Return (X, Y) of the center of cell containing provided text 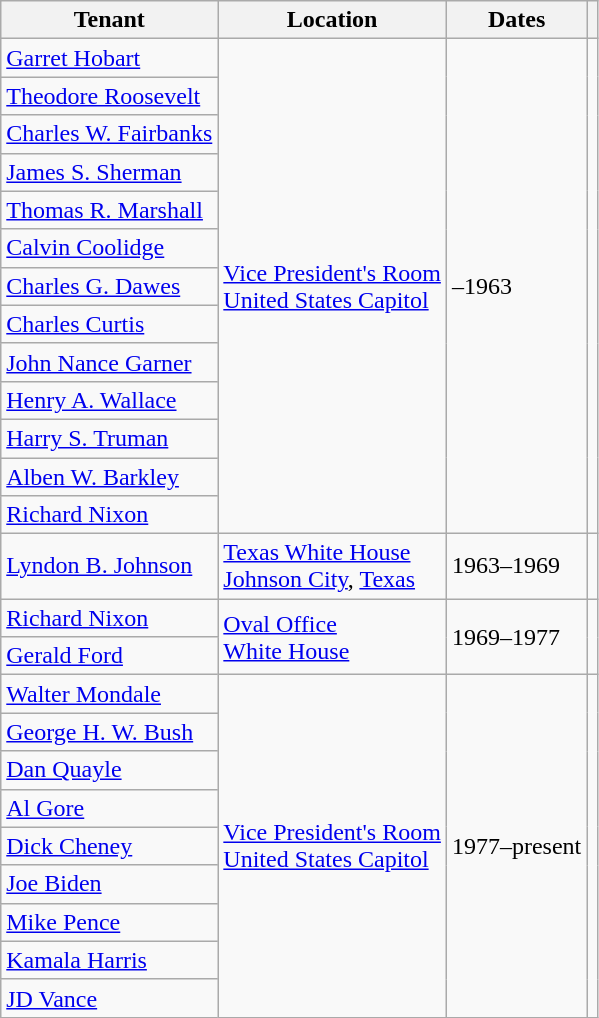
Harry S. Truman (110, 438)
Calvin Coolidge (110, 248)
Dick Cheney (110, 846)
Tenant (110, 20)
Al Gore (110, 808)
Mike Pence (110, 922)
Dates (516, 20)
Walter Mondale (110, 694)
Lyndon B. Johnson (110, 566)
Joe Biden (110, 884)
Gerald Ford (110, 656)
Alben W. Barkley (110, 477)
Thomas R. Marshall (110, 210)
Charles W. Fairbanks (110, 134)
1969–1977 (516, 637)
Location (332, 20)
1977–present (516, 846)
Kamala Harris (110, 960)
Dan Quayle (110, 770)
John Nance Garner (110, 362)
George H. W. Bush (110, 732)
Garret Hobart (110, 58)
JD Vance (110, 998)
Charles G. Dawes (110, 286)
Charles Curtis (110, 324)
Theodore Roosevelt (110, 96)
1963–1969 (516, 566)
Oval Office White House (332, 637)
–1963 (516, 286)
James S. Sherman (110, 172)
Texas White House Johnson City, Texas (332, 566)
Henry A. Wallace (110, 400)
